Output the (X, Y) coordinate of the center of the cell containing the given text.  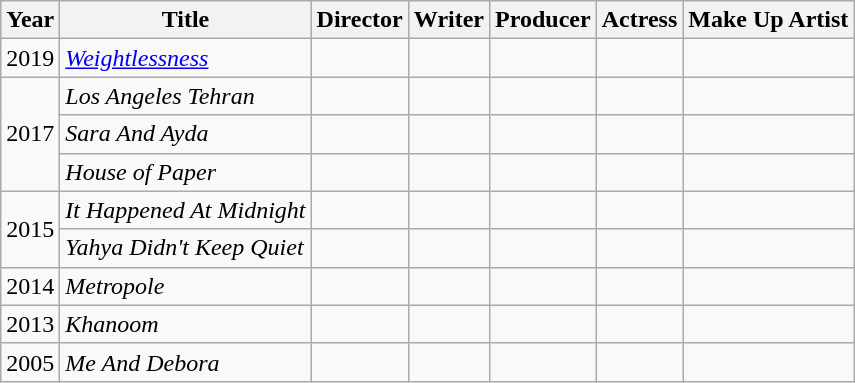
Sara And Ayda (186, 134)
Me And Debora (186, 362)
2017 (30, 134)
Metropole (186, 286)
Producer (544, 20)
Yahya Didn't Keep Quiet (186, 248)
2005 (30, 362)
2019 (30, 58)
Director (360, 20)
2013 (30, 324)
House of Paper (186, 172)
It Happened At Midnight (186, 210)
Khanoom (186, 324)
Make Up Artist (768, 20)
2014 (30, 286)
Los Angeles Tehran (186, 96)
Writer (448, 20)
Year (30, 20)
2015 (30, 229)
Weightlessness (186, 58)
Actress (640, 20)
Title (186, 20)
